Scan for the cell matching the given text and deliver its (x, y) coordinate at center. 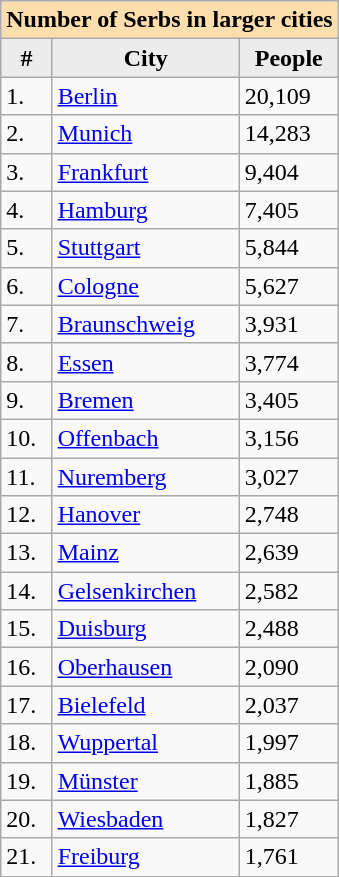
5,844 (288, 248)
Oberhausen (146, 667)
1,885 (288, 781)
Wuppertal (146, 743)
Hamburg (146, 210)
11. (26, 477)
19. (26, 781)
5,627 (288, 286)
20,109 (288, 96)
15. (26, 629)
3,931 (288, 324)
1. (26, 96)
2,748 (288, 515)
Cologne (146, 286)
18. (26, 743)
10. (26, 438)
2,037 (288, 705)
5. (26, 248)
Nuremberg (146, 477)
2,090 (288, 667)
# (26, 58)
6. (26, 286)
2,639 (288, 553)
17. (26, 705)
Stuttgart (146, 248)
People (288, 58)
Number of Serbs in larger cities (170, 20)
13. (26, 553)
Bremen (146, 400)
Gelsenkirchen (146, 591)
3. (26, 172)
1,997 (288, 743)
4. (26, 210)
Bielefeld (146, 705)
Wiesbaden (146, 819)
Mainz (146, 553)
Essen (146, 362)
Duisburg (146, 629)
7. (26, 324)
2. (26, 134)
City (146, 58)
9. (26, 400)
2,582 (288, 591)
7,405 (288, 210)
Hanover (146, 515)
3,027 (288, 477)
3,774 (288, 362)
Offenbach (146, 438)
Münster (146, 781)
Frankfurt (146, 172)
9,404 (288, 172)
Munich (146, 134)
21. (26, 857)
Freiburg (146, 857)
1,827 (288, 819)
3,405 (288, 400)
16. (26, 667)
14,283 (288, 134)
1,761 (288, 857)
14. (26, 591)
20. (26, 819)
Berlin (146, 96)
8. (26, 362)
2,488 (288, 629)
3,156 (288, 438)
Braunschweig (146, 324)
12. (26, 515)
